Determine the [x, y] coordinate at the center of the cell enclosing the given text.  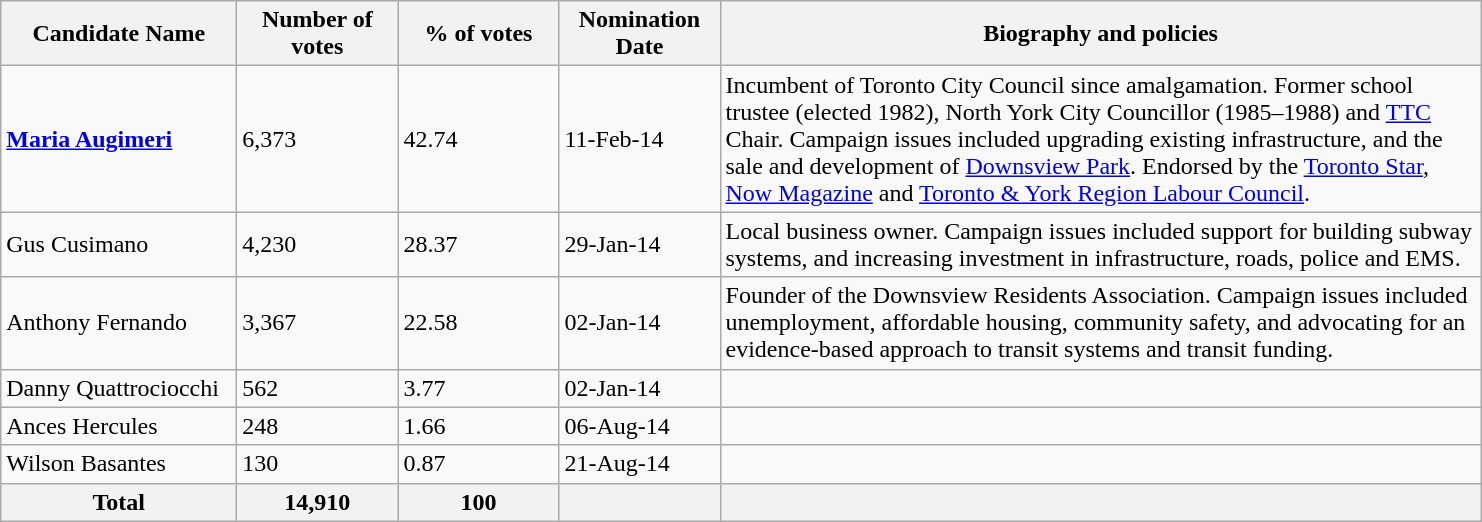
130 [318, 464]
4,230 [318, 244]
06-Aug-14 [640, 426]
Nomination Date [640, 34]
Ances Hercules [119, 426]
% of votes [478, 34]
6,373 [318, 139]
Maria Augimeri [119, 139]
0.87 [478, 464]
Danny Quattrociocchi [119, 388]
42.74 [478, 139]
562 [318, 388]
Wilson Basantes [119, 464]
3.77 [478, 388]
28.37 [478, 244]
14,910 [318, 502]
3,367 [318, 323]
Number of votes [318, 34]
1.66 [478, 426]
Candidate Name [119, 34]
Anthony Fernando [119, 323]
Biography and policies [1100, 34]
100 [478, 502]
Gus Cusimano [119, 244]
Total [119, 502]
248 [318, 426]
11-Feb-14 [640, 139]
29-Jan-14 [640, 244]
21-Aug-14 [640, 464]
22.58 [478, 323]
